Output the (X, Y) coordinate of the center of the cell containing the given text.  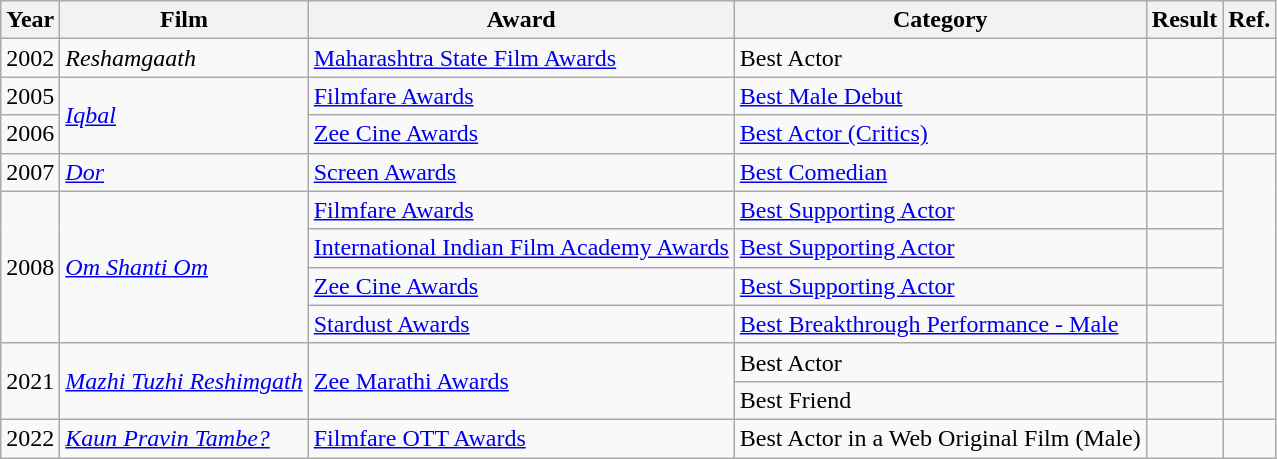
International Indian Film Academy Awards (521, 248)
2021 (30, 381)
Best Male Debut (940, 96)
Screen Awards (521, 172)
Mazhi Tuzhi Reshimgath (184, 381)
Award (521, 20)
Ref. (1250, 20)
Stardust Awards (521, 324)
2008 (30, 267)
Category (940, 20)
Best Actor (Critics) (940, 134)
Best Actor in a Web Original Film (Male) (940, 438)
Best Comedian (940, 172)
Best Friend (940, 400)
2005 (30, 96)
Dor (184, 172)
2002 (30, 58)
Iqbal (184, 115)
Film (184, 20)
2006 (30, 134)
Om Shanti Om (184, 267)
Maharashtra State Film Awards (521, 58)
Filmfare OTT Awards (521, 438)
Kaun Pravin Tambe? (184, 438)
Best Breakthrough Performance - Male (940, 324)
2022 (30, 438)
2007 (30, 172)
Year (30, 20)
Reshamgaath (184, 58)
Zee Marathi Awards (521, 381)
Result (1184, 20)
